Return the (x, y) coordinate for the center point of the cell that contains the specified text.  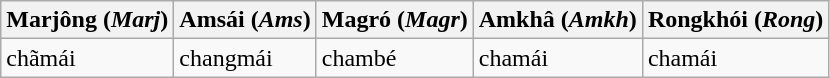
Amsái (Ams) (245, 20)
Marjông (Marj) (88, 20)
chãmái (88, 58)
changmái (245, 58)
Amkhâ (Amkh) (558, 20)
Magró (Magr) (394, 20)
Rongkhói (Rong) (735, 20)
chambé (394, 58)
